Locate the cell with the specified text and output its (X, Y) center coordinate. 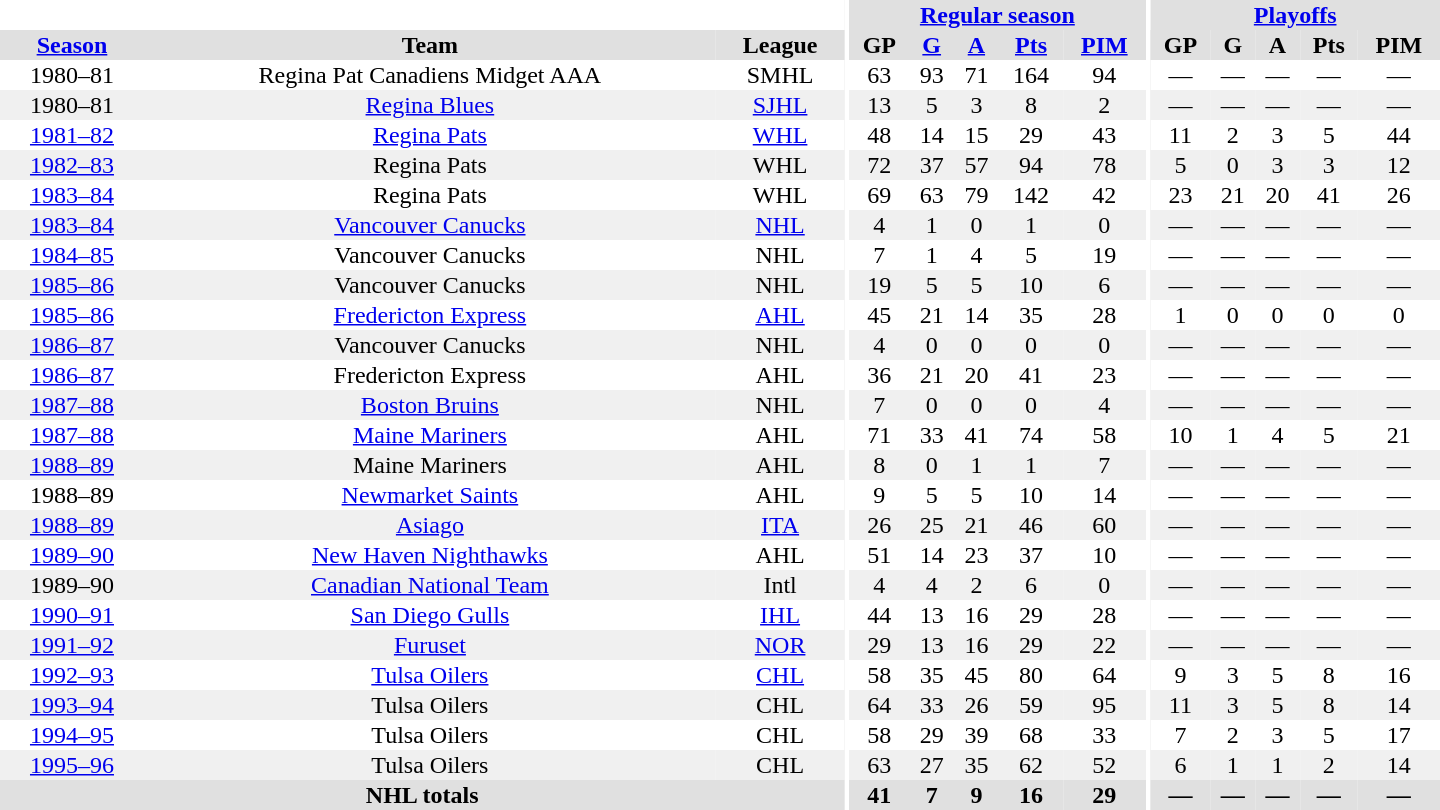
42 (1104, 195)
78 (1104, 165)
1984–85 (72, 255)
22 (1104, 645)
52 (1104, 765)
NHL totals (422, 795)
SMHL (780, 75)
San Diego Gulls (430, 615)
12 (1399, 165)
46 (1032, 525)
17 (1399, 735)
1994–95 (72, 735)
Regina Pat Canadiens Midget AAA (430, 75)
80 (1032, 675)
79 (976, 195)
15 (976, 135)
36 (879, 375)
1982–83 (72, 165)
93 (932, 75)
League (780, 45)
95 (1104, 705)
IHL (780, 615)
1992–93 (72, 675)
Intl (780, 585)
1993–94 (72, 705)
72 (879, 165)
Canadian National Team (430, 585)
48 (879, 135)
Boston Bruins (430, 405)
25 (932, 525)
142 (1032, 195)
68 (1032, 735)
62 (1032, 765)
69 (879, 195)
74 (1032, 435)
Playoffs (1295, 15)
39 (976, 735)
59 (1032, 705)
Asiago (430, 525)
57 (976, 165)
43 (1104, 135)
ITA (780, 525)
Team (430, 45)
Regular season (997, 15)
Newmarket Saints (430, 495)
1991–92 (72, 645)
60 (1104, 525)
27 (932, 765)
New Haven Nighthawks (430, 555)
SJHL (780, 105)
51 (879, 555)
Season (72, 45)
1990–91 (72, 615)
Regina Blues (430, 105)
1995–96 (72, 765)
NOR (780, 645)
Furuset (430, 645)
1981–82 (72, 135)
164 (1032, 75)
